Provide the [X, Y] coordinate of the cell's center where the given text is located.  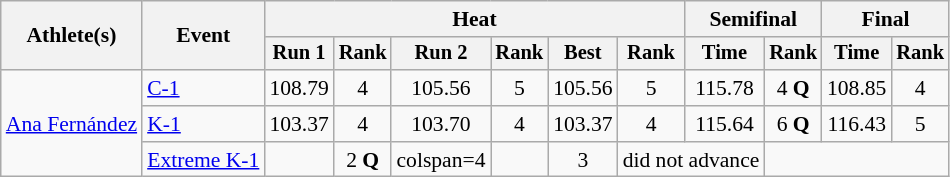
Run 2 [440, 54]
Best [582, 54]
116.43 [856, 124]
C-1 [203, 88]
108.79 [298, 88]
Run 1 [298, 54]
Event [203, 36]
115.78 [725, 88]
6 Q [793, 124]
Final [886, 19]
Semifinal [754, 19]
K-1 [203, 124]
Ana Fernández [72, 124]
Athlete(s) [72, 36]
103.70 [440, 124]
115.64 [725, 124]
4 Q [793, 88]
108.85 [856, 88]
Heat [474, 19]
